Return the [X, Y] coordinate for the center point of the cell that contains the specified text.  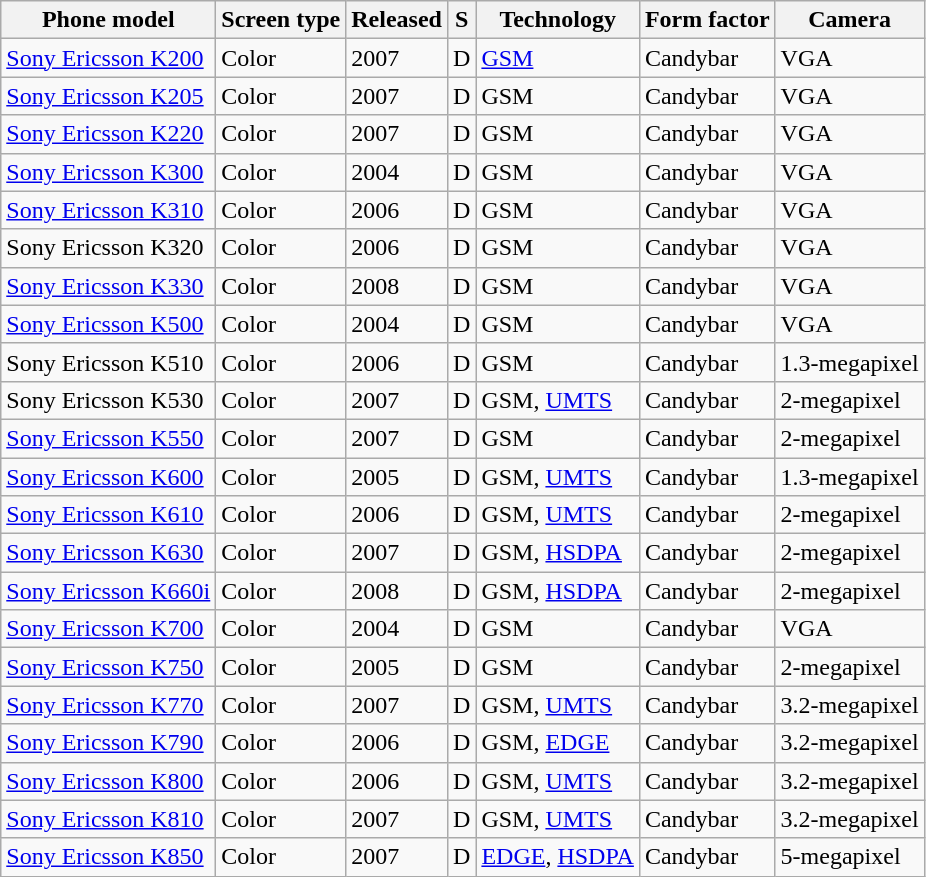
S [461, 20]
Phone model [108, 20]
Released [397, 20]
5-megapixel [850, 857]
Sony Ericsson K790 [108, 743]
Sony Ericsson K530 [108, 400]
Sony Ericsson K300 [108, 172]
Sony Ericsson K700 [108, 629]
Sony Ericsson K600 [108, 477]
Technology [558, 20]
Sony Ericsson K750 [108, 667]
Camera [850, 20]
Sony Ericsson K510 [108, 362]
Sony Ericsson K330 [108, 286]
Sony Ericsson K205 [108, 96]
Sony Ericsson K660i [108, 591]
EDGE, HSDPA [558, 857]
Sony Ericsson K770 [108, 705]
Sony Ericsson K500 [108, 324]
Sony Ericsson K850 [108, 857]
Sony Ericsson K220 [108, 134]
Screen type [281, 20]
Sony Ericsson K810 [108, 819]
GSM, EDGE [558, 743]
Sony Ericsson K550 [108, 438]
Sony Ericsson K800 [108, 781]
Form factor [707, 20]
Sony Ericsson K310 [108, 210]
Sony Ericsson K200 [108, 58]
Sony Ericsson K320 [108, 248]
Sony Ericsson K630 [108, 553]
Sony Ericsson K610 [108, 515]
